Determine the (x, y) coordinate at the center of the cell enclosing the given text.  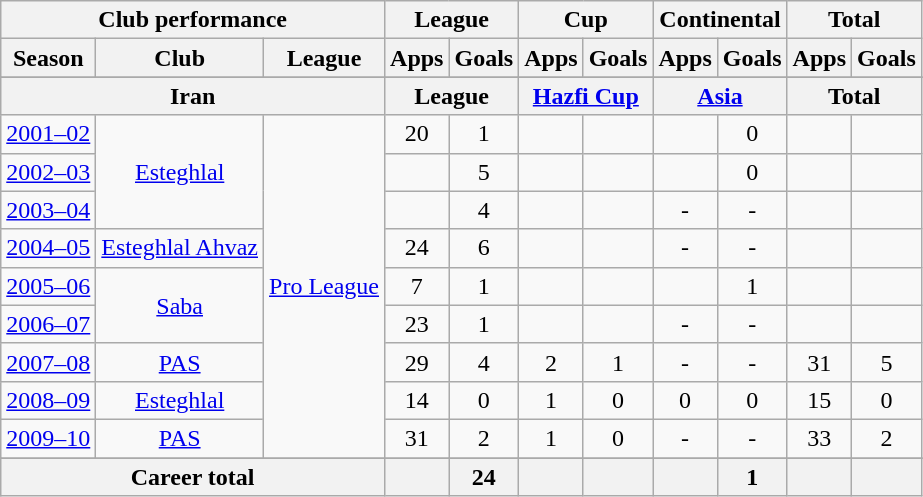
6 (484, 248)
2005–06 (48, 286)
15 (819, 400)
Season (48, 58)
2006–07 (48, 324)
2001–02 (48, 134)
2009–10 (48, 438)
2003–04 (48, 210)
Club (180, 58)
23 (417, 324)
2002–03 (48, 172)
2007–08 (48, 362)
Club performance (193, 20)
7 (417, 286)
20 (417, 134)
Asia (720, 96)
Pro League (324, 286)
33 (819, 438)
Esteghlal Ahvaz (180, 248)
Hazfi Cup (586, 96)
Saba (180, 305)
2004–05 (48, 248)
Cup (586, 20)
Career total (193, 477)
Iran (193, 96)
29 (417, 362)
14 (417, 400)
2008–09 (48, 400)
Continental (720, 20)
